Determine the [x, y] coordinate at the center of the cell enclosing the given text.  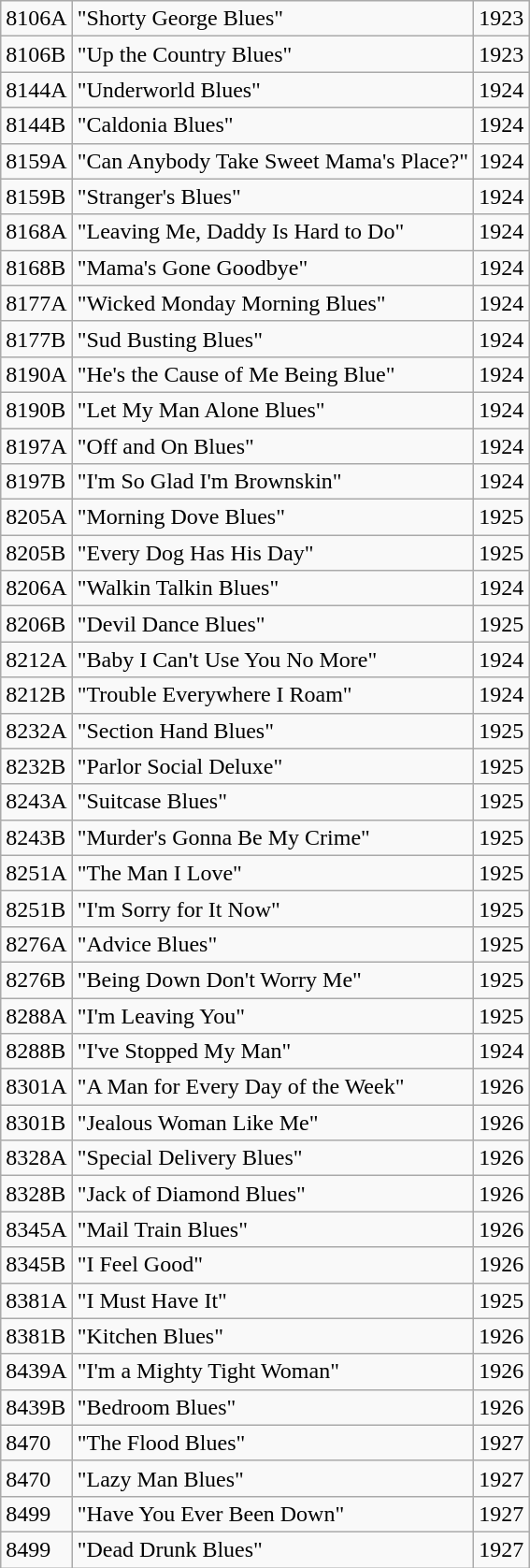
"I've Stopped My Man" [273, 1052]
"Shorty George Blues" [273, 19]
"Let My Man Alone Blues" [273, 410]
8439A [36, 1372]
8168A [36, 232]
8197B [36, 482]
"Have You Ever Been Down" [273, 1514]
"Section Hand Blues" [273, 731]
"Special Delivery Blues" [273, 1158]
"Underworld Blues" [273, 90]
"Baby I Can't Use You No More" [273, 660]
"Devil Dance Blues" [273, 624]
8328B [36, 1194]
"Lazy Man Blues" [273, 1478]
"The Man I Love" [273, 873]
8205A [36, 517]
8328A [36, 1158]
8232B [36, 766]
8206A [36, 588]
8243A [36, 802]
"Kitchen Blues" [273, 1336]
8206B [36, 624]
"Dead Drunk Blues" [273, 1549]
"Caldonia Blues" [273, 125]
8159A [36, 161]
"Every Dog Has His Day" [273, 553]
"Trouble Everywhere I Roam" [273, 695]
8197A [36, 446]
8144A [36, 90]
"I'm So Glad I'm Brownskin" [273, 482]
8439B [36, 1407]
"Can Anybody Take Sweet Mama's Place?" [273, 161]
8381A [36, 1300]
"I'm a Mighty Tight Woman" [273, 1372]
"Parlor Social Deluxe" [273, 766]
8232A [36, 731]
"Jack of Diamond Blues" [273, 1194]
8288B [36, 1052]
"I'm Leaving You" [273, 1015]
8106A [36, 19]
8251B [36, 908]
"Sud Busting Blues" [273, 339]
"Murder's Gonna Be My Crime" [273, 837]
8177B [36, 339]
"Morning Dove Blues" [273, 517]
"Advice Blues" [273, 944]
"Bedroom Blues" [273, 1407]
"Jealous Woman Like Me" [273, 1123]
8168B [36, 268]
"Leaving Me, Daddy Is Hard to Do" [273, 232]
8106B [36, 54]
8243B [36, 837]
8159B [36, 196]
8144B [36, 125]
8301B [36, 1123]
8345A [36, 1229]
"Wicked Monday Morning Blues" [273, 303]
"Being Down Don't Worry Me" [273, 980]
"I Must Have It" [273, 1300]
8177A [36, 303]
8190A [36, 374]
"Stranger's Blues" [273, 196]
8190B [36, 410]
"I'm Sorry for It Now" [273, 908]
"The Flood Blues" [273, 1443]
"Walkin Talkin Blues" [273, 588]
8212A [36, 660]
8276A [36, 944]
8205B [36, 553]
8345B [36, 1265]
"Up the Country Blues" [273, 54]
"Mama's Gone Goodbye" [273, 268]
8381B [36, 1336]
"Suitcase Blues" [273, 802]
"Off and On Blues" [273, 446]
"He's the Cause of Me Being Blue" [273, 374]
"I Feel Good" [273, 1265]
8251A [36, 873]
"Mail Train Blues" [273, 1229]
8276B [36, 980]
8212B [36, 695]
8288A [36, 1015]
"A Man for Every Day of the Week" [273, 1087]
8301A [36, 1087]
